Return (x, y) of the center of cell containing provided text 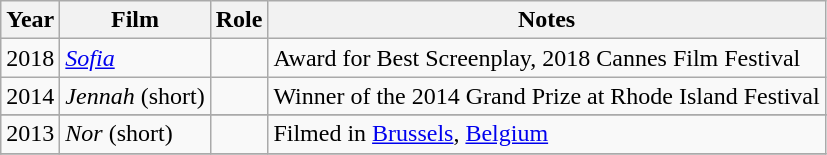
Winner of the 2014 Grand Prize at Rhode Island Festival (546, 96)
2018 (30, 58)
Nor (short) (135, 134)
Award for Best Screenplay, 2018 Cannes Film Festival (546, 58)
2014 (30, 96)
Filmed in Brussels, Belgium (546, 134)
Role (239, 20)
2013 (30, 134)
Sofia (135, 58)
Film (135, 20)
Jennah (short) (135, 96)
Notes (546, 20)
Year (30, 20)
